Identify which cell holds the provided text, then report its [x, y] central coordinate. 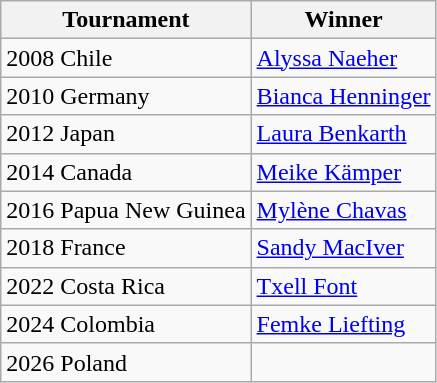
Femke Liefting [344, 324]
2016 Papua New Guinea [126, 210]
Winner [344, 20]
2008 Chile [126, 58]
Txell Font [344, 286]
Laura Benkarth [344, 134]
2014 Canada [126, 172]
2012 Japan [126, 134]
Mylène Chavas [344, 210]
2022 Costa Rica [126, 286]
2010 Germany [126, 96]
2024 Colombia [126, 324]
Bianca Henninger [344, 96]
Tournament [126, 20]
Meike Kämper [344, 172]
2018 France [126, 248]
Sandy MacIver [344, 248]
2026 Poland [126, 362]
Alyssa Naeher [344, 58]
